Find where the given text appears and provide that cell's center as (X, Y) coordinate. 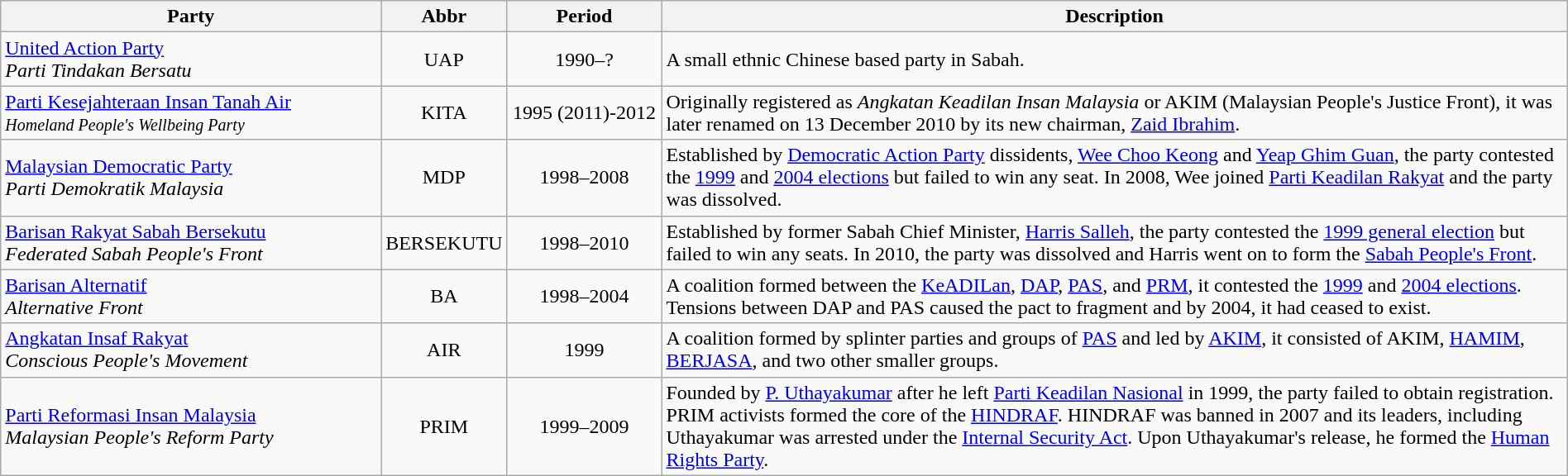
UAP (444, 59)
1998–2008 (584, 178)
1998–2010 (584, 243)
BERSEKUTU (444, 243)
PRIM (444, 426)
1999 (584, 350)
A coalition formed by splinter parties and groups of PAS and led by AKIM, it consisted of AKIM, HAMIM, BERJASA, and two other smaller groups. (1115, 350)
MDP (444, 178)
1995 (2011)-2012 (584, 112)
1998–2004 (584, 296)
A small ethnic Chinese based party in Sabah. (1115, 59)
Abbr (444, 17)
AIR (444, 350)
Barisan Rakyat Sabah BersekutuFederated Sabah People's Front (191, 243)
Party (191, 17)
1999–2009 (584, 426)
BA (444, 296)
Period (584, 17)
Parti Reformasi Insan MalaysiaMalaysian People's Reform Party (191, 426)
United Action PartyParti Tindakan Bersatu (191, 59)
Parti Kesejahteraan Insan Tanah Air Homeland People's Wellbeing Party (191, 112)
Angkatan Insaf RakyatConscious People's Movement (191, 350)
Barisan AlternatifAlternative Front (191, 296)
Description (1115, 17)
Malaysian Democratic PartyParti Demokratik Malaysia (191, 178)
1990–? (584, 59)
KITA (444, 112)
